For the text-containing cell, return its midpoint in [X, Y] coordinate format. 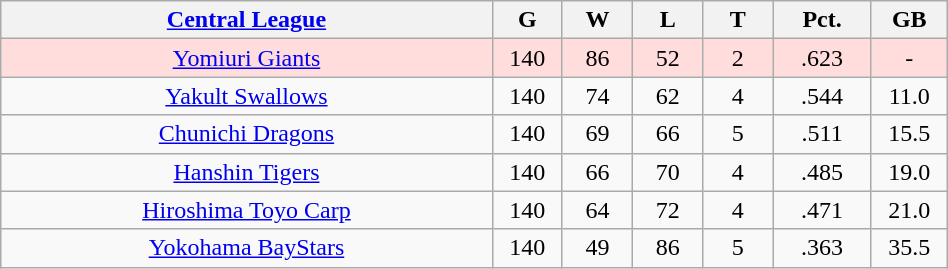
- [909, 58]
Pct. [822, 20]
Yomiuri Giants [246, 58]
GB [909, 20]
72 [668, 210]
35.5 [909, 248]
Central League [246, 20]
.485 [822, 172]
Hanshin Tigers [246, 172]
69 [597, 134]
21.0 [909, 210]
2 [738, 58]
G [527, 20]
19.0 [909, 172]
.544 [822, 96]
Hiroshima Toyo Carp [246, 210]
Chunichi Dragons [246, 134]
.363 [822, 248]
70 [668, 172]
T [738, 20]
.511 [822, 134]
.623 [822, 58]
W [597, 20]
11.0 [909, 96]
52 [668, 58]
64 [597, 210]
15.5 [909, 134]
62 [668, 96]
74 [597, 96]
Yokohama BayStars [246, 248]
Yakult Swallows [246, 96]
L [668, 20]
49 [597, 248]
.471 [822, 210]
